From the cell containing the given text, extract its center point as [X, Y] coordinate. 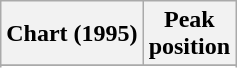
Peakposition [189, 34]
Chart (1995) [72, 34]
